Extract the [x, y] coordinate from the center of the cell holding the provided text.  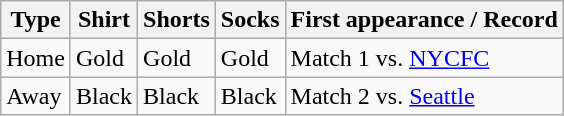
Away [36, 96]
Type [36, 20]
Socks [250, 20]
Match 1 vs. NYCFC [424, 58]
Home [36, 58]
First appearance / Record [424, 20]
Shirt [104, 20]
Shorts [177, 20]
Match 2 vs. Seattle [424, 96]
